Output the (X, Y) coordinate of the center of the cell containing the given text.  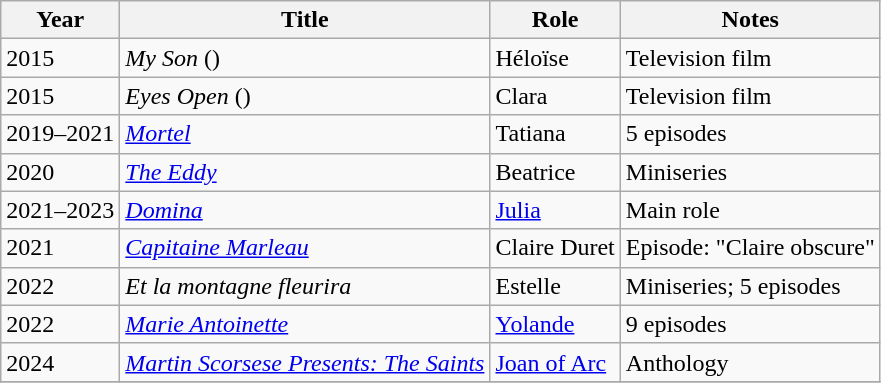
Martin Scorsese Presents: The Saints (305, 362)
5 episodes (750, 134)
Joan of Arc (555, 362)
Tatiana (555, 134)
9 episodes (750, 324)
Capitaine Marleau (305, 248)
2021–2023 (60, 210)
Anthology (750, 362)
Héloïse (555, 58)
2021 (60, 248)
Julia (555, 210)
Role (555, 20)
My Son () (305, 58)
Estelle (555, 286)
Miniseries (750, 172)
Clara (555, 96)
2019–2021 (60, 134)
Miniseries; 5 episodes (750, 286)
Notes (750, 20)
Episode: "Claire obscure" (750, 248)
Year (60, 20)
Domina (305, 210)
Main role (750, 210)
Marie Antoinette (305, 324)
Et la montagne fleurira (305, 286)
2020 (60, 172)
Claire Duret (555, 248)
The Eddy (305, 172)
Yolande (555, 324)
Eyes Open () (305, 96)
Title (305, 20)
Mortel (305, 134)
Beatrice (555, 172)
2024 (60, 362)
